Locate the cell with the specified text and output its (x, y) center coordinate. 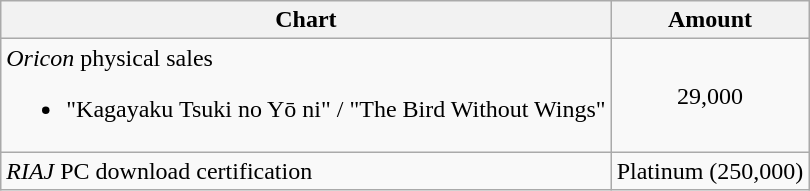
29,000 (710, 96)
Chart (306, 20)
Platinum (250,000) (710, 171)
Oricon physical sales"Kagayaku Tsuki no Yō ni" / "The Bird Without Wings" (306, 96)
Amount (710, 20)
RIAJ PC download certification (306, 171)
